Capture the cell that displays the provided text and extract its (X, Y) central coordinate. 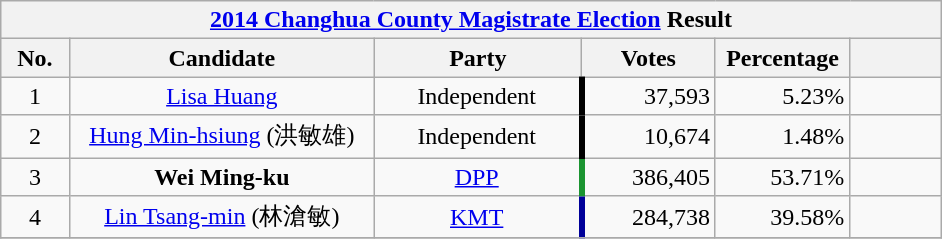
Candidate (222, 58)
3 (34, 177)
Votes (648, 58)
386,405 (648, 177)
DPP (478, 177)
No. (34, 58)
37,593 (648, 96)
10,674 (648, 136)
4 (34, 218)
Wei Ming-ku (222, 177)
2014 Changhua County Magistrate Election Result (470, 20)
1 (34, 96)
Percentage (782, 58)
5.23% (782, 96)
284,738 (648, 218)
KMT (478, 218)
1.48% (782, 136)
Lin Tsang-min (林滄敏) (222, 218)
2 (34, 136)
Lisa Huang (222, 96)
39.58% (782, 218)
53.71% (782, 177)
Hung Min-hsiung (洪敏雄) (222, 136)
Party (478, 58)
